Locate the cell with the specified text and output its [x, y] center coordinate. 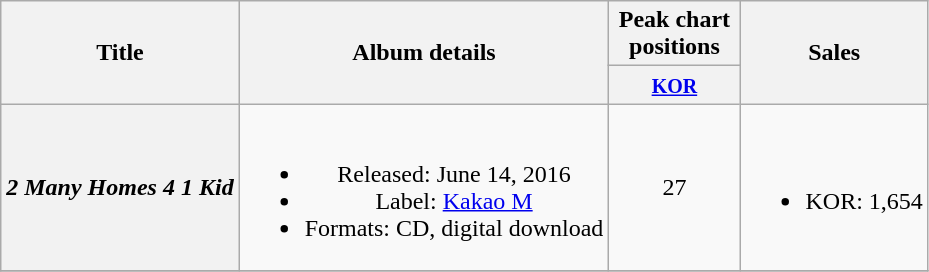
27 [674, 188]
Sales [834, 52]
Peak chart positions [674, 34]
2 Many Homes 4 1 Kid [120, 188]
KOR [674, 85]
Album details [424, 52]
Released: June 14, 2016Label: Kakao MFormats: CD, digital download [424, 188]
Title [120, 52]
KOR: 1,654 [834, 188]
